Return the (X, Y) coordinate for the center point of the cell that contains the specified text.  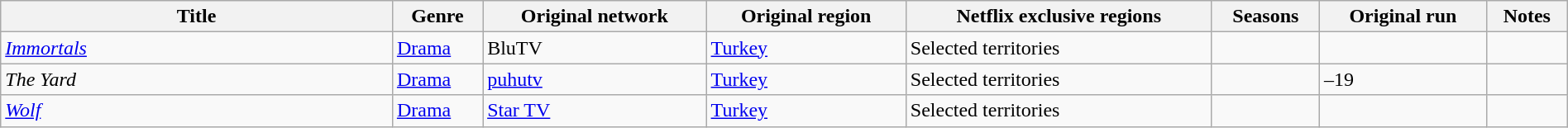
Original run (1403, 17)
Original region (806, 17)
Genre (437, 17)
Notes (1527, 17)
Immortals (197, 48)
Seasons (1265, 17)
BluTV (595, 48)
puhutv (595, 79)
Netflix exclusive regions (1059, 17)
Original network (595, 17)
Star TV (595, 111)
The Yard (197, 79)
Wolf (197, 111)
–19 (1403, 79)
Title (197, 17)
